Search for the cell housing the specified text and yield its (x, y) center coordinate. 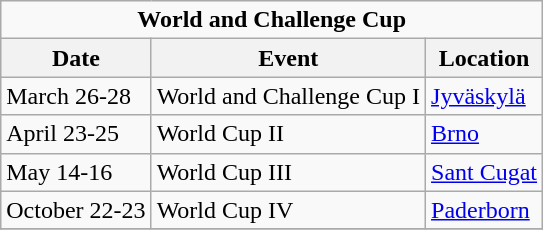
March 26-28 (76, 96)
Location (484, 58)
Date (76, 58)
April 23-25 (76, 134)
Event (288, 58)
May 14-16 (76, 172)
World Cup II (288, 134)
World and Challenge Cup (272, 20)
Jyväskylä (484, 96)
Paderborn (484, 210)
October 22-23 (76, 210)
Sant Cugat (484, 172)
World Cup III (288, 172)
World Cup IV (288, 210)
Brno (484, 134)
World and Challenge Cup I (288, 96)
